Search for the cell housing the specified text and yield its (x, y) center coordinate. 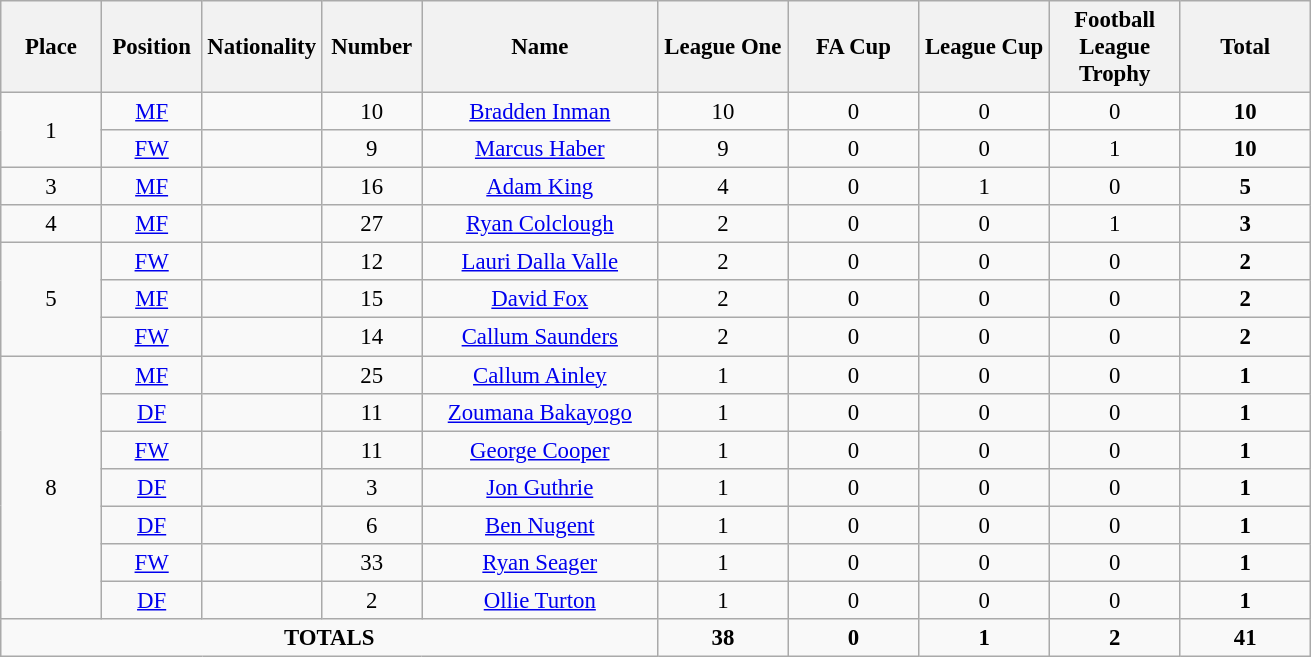
League One (724, 47)
Ollie Turton (540, 600)
38 (724, 638)
Adam King (540, 187)
41 (1246, 638)
Number (372, 47)
Callum Saunders (540, 337)
George Cooper (540, 450)
Football League Trophy (1114, 47)
TOTALS (330, 638)
Ryan Colclough (540, 224)
14 (372, 337)
16 (372, 187)
25 (372, 375)
12 (372, 262)
33 (372, 563)
6 (372, 525)
Position (152, 47)
15 (372, 299)
Bradden Inman (540, 112)
Place (52, 47)
Nationality (262, 47)
Ryan Seager (540, 563)
Name (540, 47)
Ben Nugent (540, 525)
David Fox (540, 299)
FA Cup (854, 47)
Callum Ainley (540, 375)
Lauri Dalla Valle (540, 262)
Total (1246, 47)
Jon Guthrie (540, 487)
27 (372, 224)
League Cup (984, 47)
Marcus Haber (540, 149)
8 (52, 488)
Zoumana Bakayogo (540, 412)
